Extract the [x, y] coordinate from the center of the cell holding the provided text.  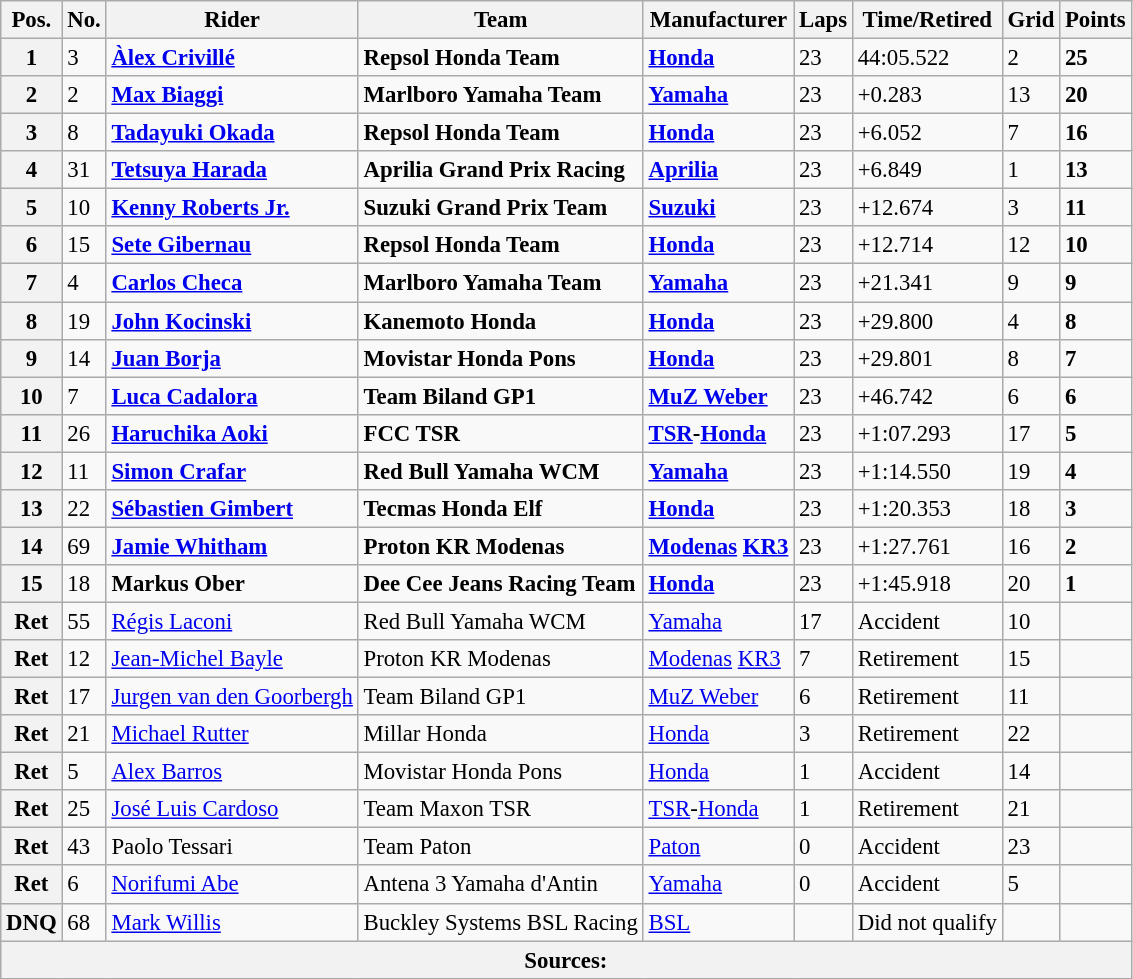
+21.341 [927, 283]
26 [84, 433]
Régis Laconi [232, 621]
BSL [718, 922]
Kenny Roberts Jr. [232, 208]
Antena 3 Yamaha d'Antin [500, 885]
Manufacturer [718, 20]
Sébastien Gimbert [232, 509]
Team Paton [500, 847]
+6.052 [927, 133]
Tadayuki Okada [232, 133]
+1:07.293 [927, 433]
Dee Cee Jeans Racing Team [500, 584]
31 [84, 170]
Jean-Michel Bayle [232, 659]
John Kocinski [232, 321]
No. [84, 20]
44:05.522 [927, 58]
+1:14.550 [927, 471]
+46.742 [927, 396]
Time/Retired [927, 20]
DNQ [32, 922]
José Luis Cardoso [232, 809]
Max Biaggi [232, 95]
Mark Willis [232, 922]
68 [84, 922]
+1:45.918 [927, 584]
Paolo Tessari [232, 847]
Sete Gibernau [232, 245]
Pos. [32, 20]
Points [1096, 20]
+29.800 [927, 321]
Sources: [566, 960]
Paton [718, 847]
Tetsuya Harada [232, 170]
Tecmas Honda Elf [500, 509]
55 [84, 621]
Alex Barros [232, 772]
69 [84, 546]
Did not qualify [927, 922]
+1:27.761 [927, 546]
Aprilia [718, 170]
Jamie Whitham [232, 546]
Norifumi Abe [232, 885]
Laps [824, 20]
Grid [1030, 20]
+0.283 [927, 95]
Simon Crafar [232, 471]
Team Maxon TSR [500, 809]
+6.849 [927, 170]
Rider [232, 20]
FCC TSR [500, 433]
Aprilia Grand Prix Racing [500, 170]
Markus Ober [232, 584]
+1:20.353 [927, 509]
+12.714 [927, 245]
Juan Borja [232, 358]
Buckley Systems BSL Racing [500, 922]
Michael Rutter [232, 734]
Millar Honda [500, 734]
Carlos Checa [232, 283]
+29.801 [927, 358]
Suzuki [718, 208]
Team [500, 20]
+12.674 [927, 208]
Suzuki Grand Prix Team [500, 208]
43 [84, 847]
Jurgen van den Goorbergh [232, 697]
Àlex Crivillé [232, 58]
Haruchika Aoki [232, 433]
Kanemoto Honda [500, 321]
Luca Cadalora [232, 396]
